Determine the [x, y] coordinate at the center of the cell enclosing the given text.  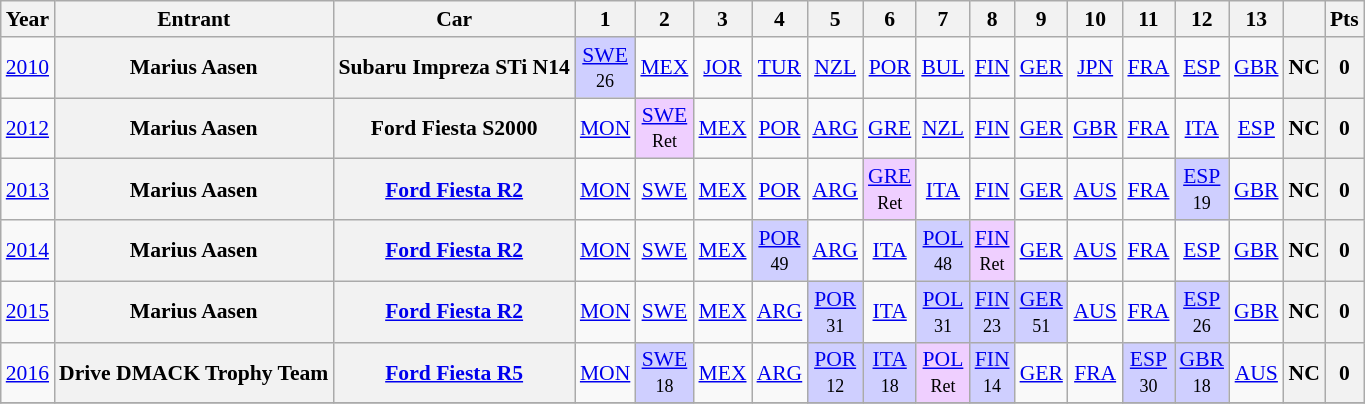
SWERet [664, 128]
POLRet [942, 372]
8 [992, 19]
FINRet [992, 250]
POL31 [942, 312]
JOR [722, 68]
POR12 [835, 372]
Drive DMACK Trophy Team [194, 372]
ESP26 [1202, 312]
2 [664, 19]
5 [835, 19]
SWE18 [664, 372]
12 [1202, 19]
ITA18 [890, 372]
2014 [28, 250]
4 [780, 19]
GRE [890, 128]
JPN [1096, 68]
POR31 [835, 312]
6 [890, 19]
POL48 [942, 250]
FIN23 [992, 312]
Ford Fiesta R5 [454, 372]
2016 [28, 372]
9 [1042, 19]
SWE26 [606, 68]
7 [942, 19]
2015 [28, 312]
BUL [942, 68]
11 [1148, 19]
TUR [780, 68]
GER51 [1042, 312]
GBR18 [1202, 372]
2013 [28, 190]
ESP30 [1148, 372]
Year [28, 19]
10 [1096, 19]
Subaru Impreza STi N14 [454, 68]
ESP19 [1202, 190]
13 [1256, 19]
3 [722, 19]
1 [606, 19]
Car [454, 19]
2010 [28, 68]
FIN14 [992, 372]
Entrant [194, 19]
POR49 [780, 250]
Ford Fiesta S2000 [454, 128]
Pts [1344, 19]
GRERet [890, 190]
2012 [28, 128]
